Return the [X, Y] coordinate for the center point of the cell that contains the specified text.  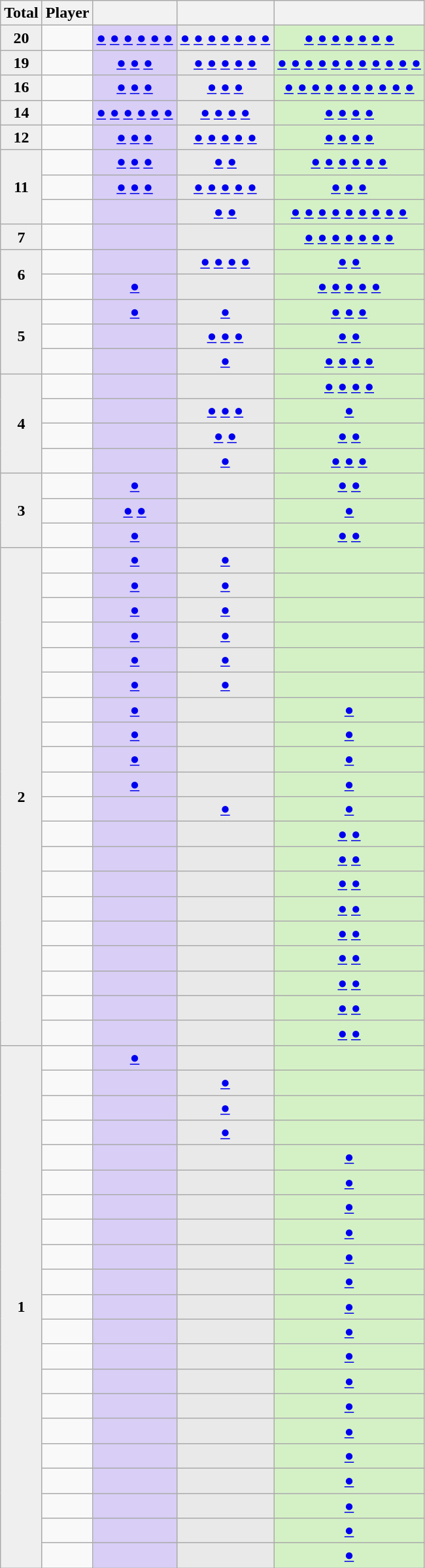
● ● ● ● ● ● ● ● ● ● [349, 88]
7 [22, 237]
5 [22, 337]
16 [22, 88]
12 [22, 137]
11 [22, 187]
● ● ● ● ● ● ● ● ● ● ● [349, 63]
20 [22, 38]
1 [22, 1306]
● ● ● ● ● ● ● ● ● [349, 212]
Player [67, 13]
2 [22, 796]
3 [22, 510]
4 [22, 424]
6 [22, 274]
Total [22, 13]
14 [22, 112]
19 [22, 63]
